Capture the cell that displays the provided text and extract its (x, y) central coordinate. 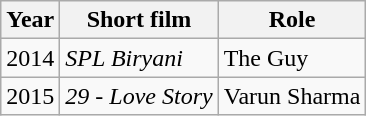
Short film (139, 20)
Role (292, 20)
2014 (30, 58)
The Guy (292, 58)
SPL Biryani (139, 58)
2015 (30, 96)
Year (30, 20)
29 - Love Story (139, 96)
Varun Sharma (292, 96)
